Output the (x, y) coordinate of the center of the cell containing the given text.  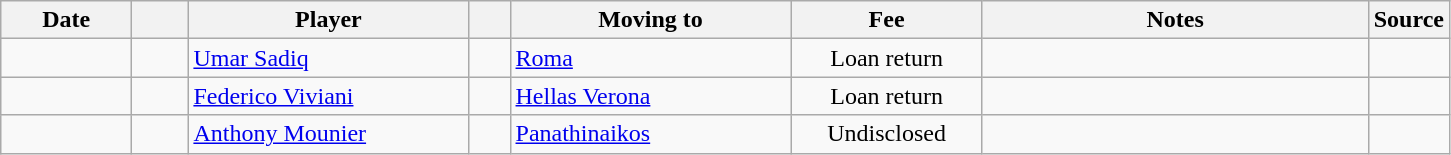
Moving to (650, 20)
Umar Sadiq (328, 58)
Undisclosed (886, 134)
Player (328, 20)
Federico Viviani (328, 96)
Hellas Verona (650, 96)
Panathinaikos (650, 134)
Notes (1175, 20)
Anthony Mounier (328, 134)
Date (66, 20)
Roma (650, 58)
Fee (886, 20)
Source (1408, 20)
